Determine the [X, Y] coordinate at the center of the cell enclosing the given text.  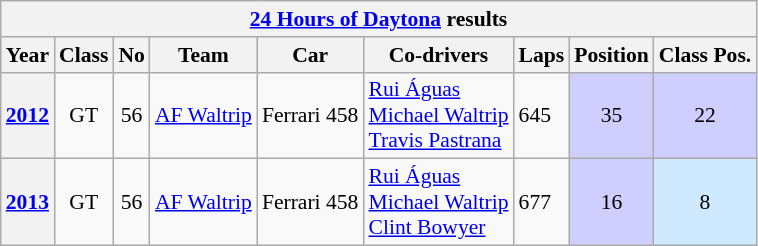
645 [542, 116]
Year [28, 55]
Team [204, 55]
16 [611, 202]
No [132, 55]
677 [542, 202]
Laps [542, 55]
2013 [28, 202]
Rui Águas Michael Waltrip Clint Bowyer [438, 202]
22 [705, 116]
Class Pos. [705, 55]
Rui Águas Michael Waltrip Travis Pastrana [438, 116]
Position [611, 55]
8 [705, 202]
Class [84, 55]
24 Hours of Daytona results [379, 19]
2012 [28, 116]
Co-drivers [438, 55]
35 [611, 116]
Car [310, 55]
